Extract the (x, y) coordinate from the center of the cell holding the provided text.  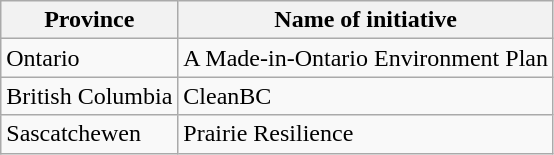
Sascatchewen (90, 134)
Name of initiative (366, 20)
British Columbia (90, 96)
A Made-in-Ontario Environment Plan (366, 58)
Province (90, 20)
Prairie Resilience (366, 134)
Ontario (90, 58)
CleanBC (366, 96)
